Identify which cell holds the provided text, then report its (X, Y) central coordinate. 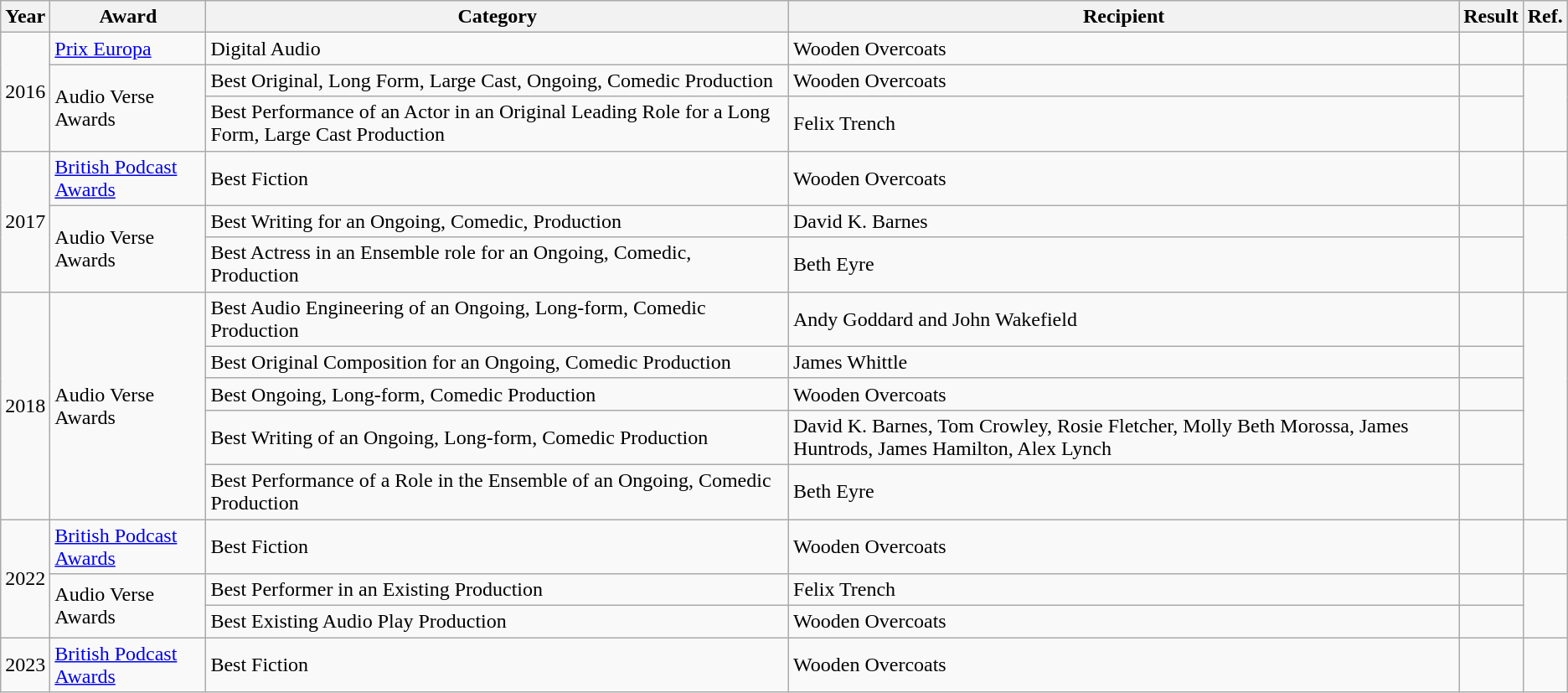
2023 (25, 665)
Best Ongoing, Long-form, Comedic Production (498, 394)
2016 (25, 92)
Category (498, 17)
Best Writing of an Ongoing, Long-form, Comedic Production (498, 437)
Best Performance of an Actor in an Original Leading Role for a Long Form, Large Cast Production (498, 124)
Year (25, 17)
Ref. (1545, 17)
Best Original, Long Form, Large Cast, Ongoing, Comedic Production (498, 80)
Prix Europa (128, 49)
Best Actress in an Ensemble role for an Ongoing, Comedic, Production (498, 265)
Digital Audio (498, 49)
Best Performer in an Existing Production (498, 590)
James Whittle (1124, 362)
Best Original Composition for an Ongoing, Comedic Production (498, 362)
Best Audio Engineering of an Ongoing, Long-form, Comedic Production (498, 318)
David K. Barnes (1124, 221)
Award (128, 17)
Best Existing Audio Play Production (498, 622)
Best Writing for an Ongoing, Comedic, Production (498, 221)
2017 (25, 221)
Andy Goddard and John Wakefield (1124, 318)
Best Performance of a Role in the Ensemble of an Ongoing, Comedic Production (498, 491)
Result (1491, 17)
David K. Barnes, Tom Crowley, Rosie Fletcher, Molly Beth Morossa, James Huntrods, James Hamilton, Alex Lynch (1124, 437)
2018 (25, 406)
Recipient (1124, 17)
2022 (25, 578)
